Determine the [X, Y] coordinate at the center of the cell enclosing the given text.  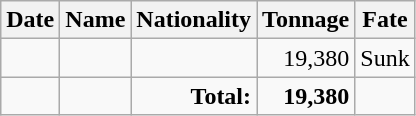
Sunk [385, 58]
Name [96, 20]
Total: [194, 96]
Tonnage [306, 20]
Fate [385, 20]
Date [30, 20]
Nationality [194, 20]
